For the text-containing cell, return its midpoint in (x, y) coordinate format. 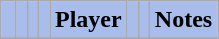
Notes (183, 20)
Player (89, 20)
